Pinpoint the cell where the given text exists, returning its (x, y) midpoint coordinate. 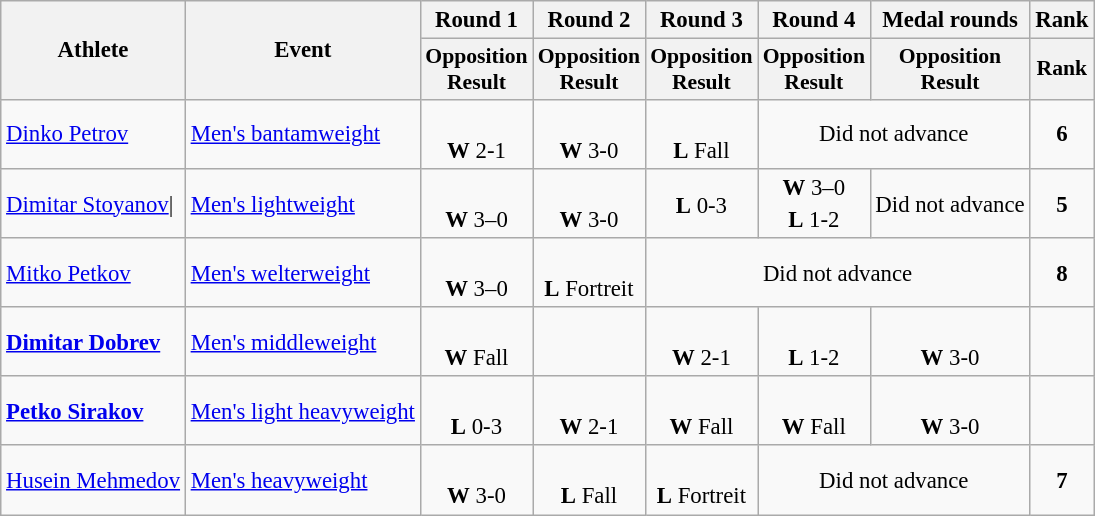
Athlete (94, 50)
Men's lightweight (302, 204)
Husein Mehmedov (94, 480)
Dimitar Dobrev (94, 342)
Men's middleweight (302, 342)
Medal rounds (950, 20)
L 1-2 (814, 342)
Dinko Petrov (94, 134)
6 (1062, 134)
Petko Sirakov (94, 410)
8 (1062, 272)
Round 4 (814, 20)
Men's welterweight (302, 272)
Dimitar Stoyanov| (94, 204)
W 3–0 L 1-2 (814, 204)
5 (1062, 204)
Round 3 (701, 20)
Round 1 (476, 20)
Men's light heavyweight (302, 410)
Men's heavyweight (302, 480)
Round 2 (589, 20)
Men's bantamweight (302, 134)
Mitko Petkov (94, 272)
7 (1062, 480)
Event (302, 50)
